For the text-containing cell, return its midpoint in (x, y) coordinate format. 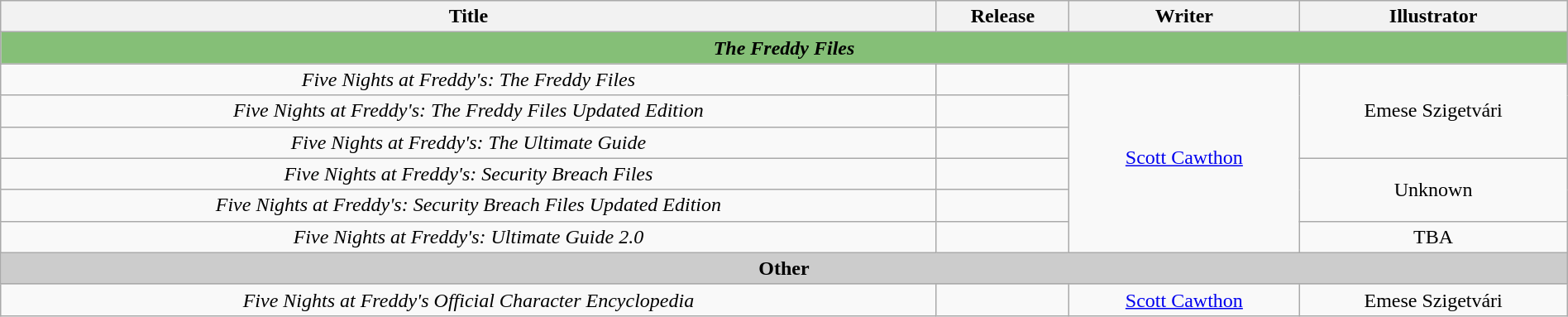
TBA (1433, 237)
Five Nights at Freddy's Official Character Encyclopedia (468, 300)
Five Nights at Freddy's: The Freddy Files Updated Edition (468, 111)
Other (784, 268)
Five Nights at Freddy's: Ultimate Guide 2.0 (468, 237)
Five Nights at Freddy's: The Freddy Files (468, 79)
Five Nights at Freddy's: Security Breach Files Updated Edition (468, 205)
Unknown (1433, 190)
Five Nights at Freddy's: The Ultimate Guide (468, 142)
Title (468, 17)
Writer (1184, 17)
Five Nights at Freddy's: Security Breach Files (468, 174)
Illustrator (1433, 17)
The Freddy Files (784, 48)
Release (1002, 17)
